Identify which cell holds the provided text, then report its [x, y] central coordinate. 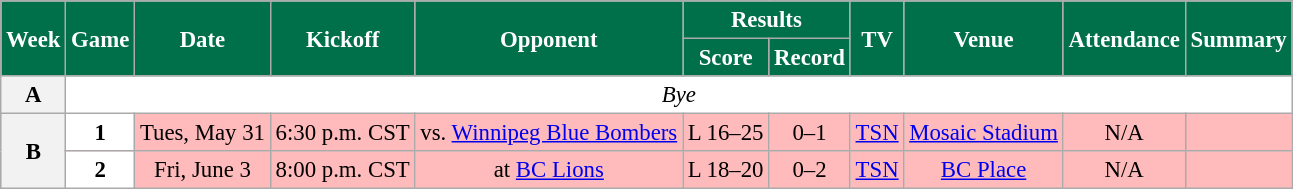
Venue [984, 38]
A [34, 95]
Attendance [1124, 38]
vs. Winnipeg Blue Bombers [548, 133]
L 16–25 [725, 133]
Record [810, 58]
L 18–20 [725, 170]
1 [100, 133]
B [34, 152]
Summary [1238, 38]
0–1 [810, 133]
at BC Lions [548, 170]
0–2 [810, 170]
8:00 p.m. CST [342, 170]
Tues, May 31 [203, 133]
Opponent [548, 38]
2 [100, 170]
Bye [679, 95]
Fri, June 3 [203, 170]
Week [34, 38]
Results [766, 20]
BC Place [984, 170]
Game [100, 38]
Mosaic Stadium [984, 133]
Date [203, 38]
6:30 p.m. CST [342, 133]
TV [877, 38]
Score [725, 58]
Kickoff [342, 38]
